Return (x, y) of the center of cell containing provided text 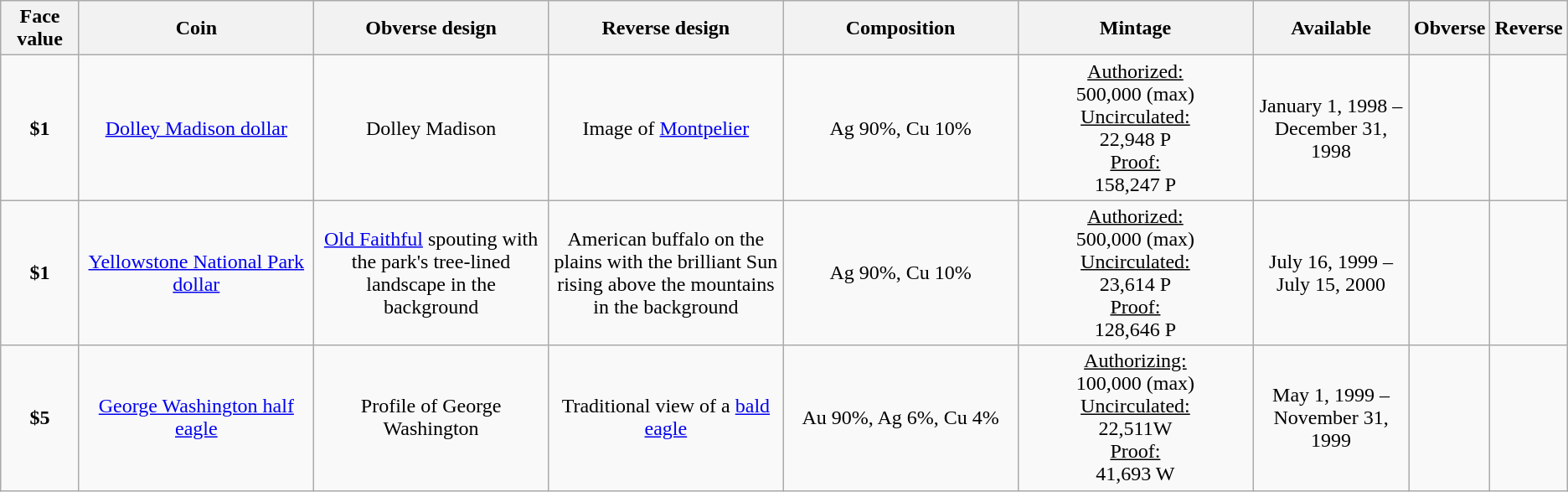
Face value (40, 28)
Dolley Madison (431, 127)
Obverse design (431, 28)
Authorizing:100,000 (max)Uncirculated:22,511WProof:41,693 W (1135, 417)
Authorized:500,000 (max)Uncirculated:22,948 PProof:158,247 P (1135, 127)
Mintage (1135, 28)
July 16, 1999 – July 15, 2000 (1332, 273)
Reverse design (666, 28)
Yellowstone National Park dollar (196, 273)
Profile of George Washington (431, 417)
Coin (196, 28)
Reverse (1529, 28)
American buffalo on the plains with the brilliant Sun rising above the mountains in the background (666, 273)
Authorized:500,000 (max)Uncirculated:23,614 PProof:128,646 P (1135, 273)
Composition (900, 28)
May 1, 1999 – November 31, 1999 (1332, 417)
January 1, 1998 – December 31, 1998 (1332, 127)
Available (1332, 28)
Traditional view of a bald eagle (666, 417)
Au 90%, Ag 6%, Cu 4% (900, 417)
Dolley Madison dollar (196, 127)
Old Faithful spouting with the park's tree-lined landscape in the background (431, 273)
George Washington half eagle (196, 417)
$5 (40, 417)
Obverse (1450, 28)
Image of Montpelier (666, 127)
